Return the (x, y) coordinate for the center point of the cell that contains the specified text.  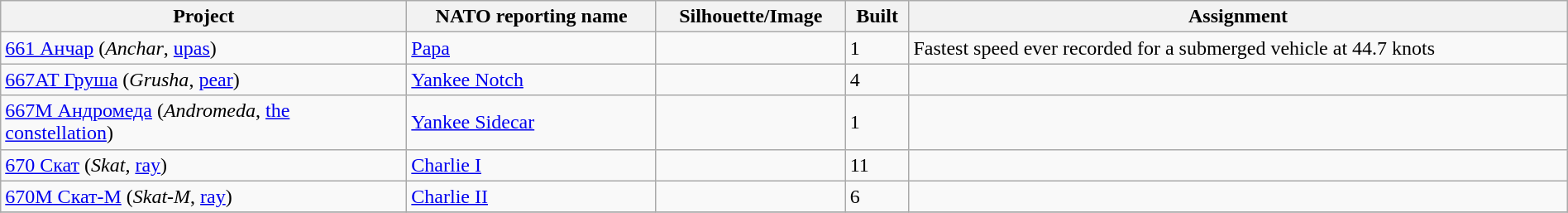
Charlie II (532, 196)
670 Скат (Skat, ray) (203, 165)
661 Анчар (Anchar, upas) (203, 48)
667AT Груша (Grusha, pear) (203, 80)
Charlie I (532, 165)
Yankee Notch (532, 80)
Assignment (1238, 17)
667M Андромеда (Andromeda, the constellation) (203, 123)
670M Скат-М (Skat-M, ray) (203, 196)
NATO reporting name (532, 17)
6 (877, 196)
4 (877, 80)
Papa (532, 48)
Built (877, 17)
Project (203, 17)
Fastest speed ever recorded for a submerged vehicle at 44.7 knots (1238, 48)
Silhouette/Image (751, 17)
Yankee Sidecar (532, 123)
11 (877, 165)
